Extract the [x, y] coordinate from the center of the cell holding the provided text.  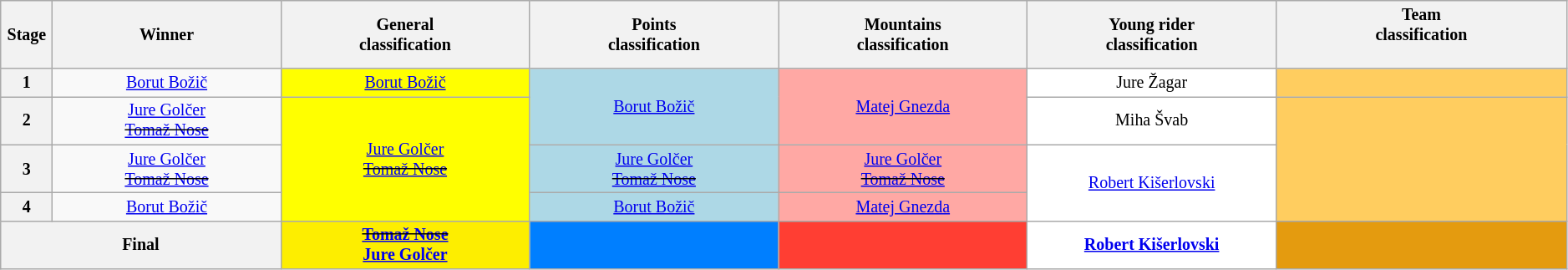
2 [27, 120]
Teamclassification [1422, 35]
Young riderclassification [1152, 35]
4 [27, 207]
Tomaž NoseJure Golčer [405, 244]
3 [27, 169]
Winner [167, 35]
Generalclassification [405, 35]
1 [27, 84]
Miha Švab [1152, 120]
Stage [27, 35]
Pointsclassification [654, 35]
Jure Žagar [1152, 84]
Mountainsclassification [903, 35]
Final [140, 244]
